Return the (x, y) coordinate for the center point of the cell that contains the specified text.  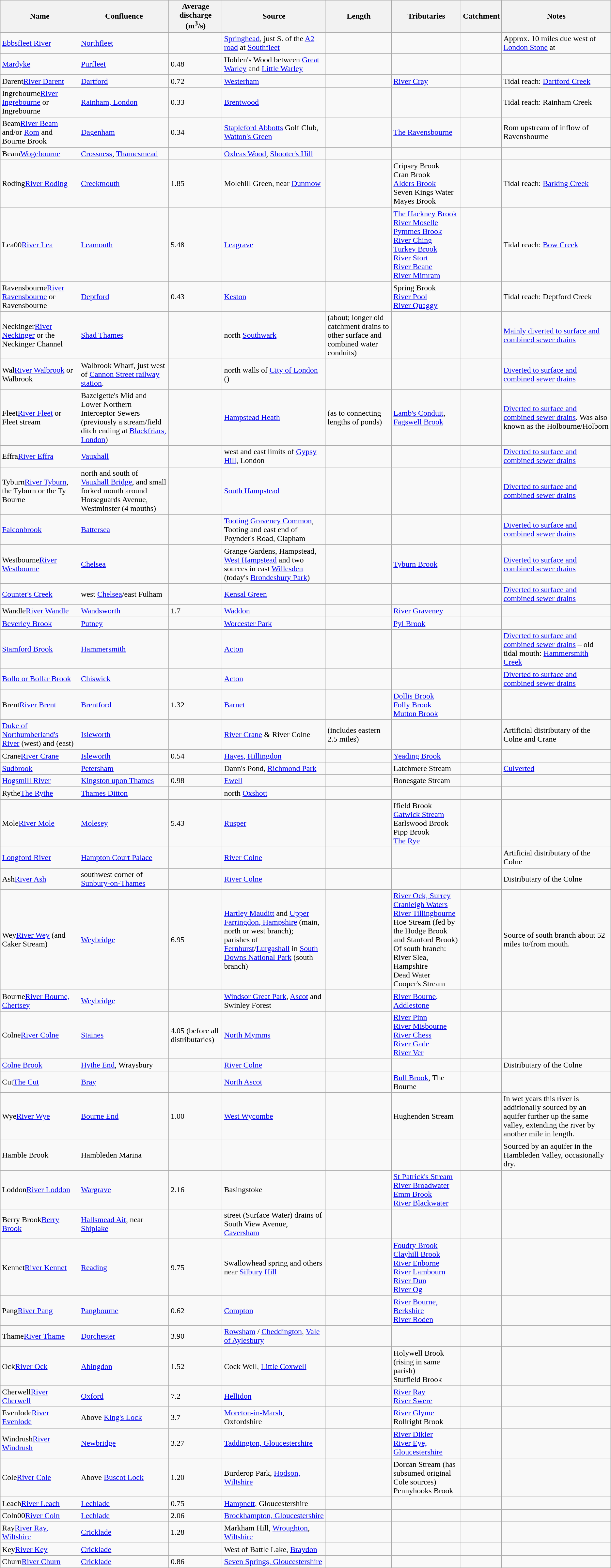
BeamRiver Beam and/or Rom and Bourne Brook (40, 132)
Walbrook Wharf, just west of Cannon Street railway station. (124, 374)
Duke of Northumberland's River (west) and (east) (40, 735)
Hallsmead Ait, near Shiplake (124, 1224)
1.32 (195, 705)
KeyRiver Key (40, 1549)
Brentwood (274, 102)
Compton (274, 1311)
In wet years this river is additionally sourced by an aquifer further up the same valley, extending the river by another mile in length. (556, 1116)
Hampton Court Palace (124, 857)
ThameRiver Thame (40, 1336)
NeckingerRiver Neckinger or the Neckinger Channel (40, 335)
Yeading Brook (426, 756)
PangRiver Pang (40, 1311)
West Wycombe (274, 1116)
north and south of Vauxhall Bridge, and small forked mouth around Horseguards Avenue, Westminster (4 mouths) (124, 491)
Kensal Green (274, 594)
CraneRiver Crane (40, 756)
5.48 (195, 245)
Chelsea (124, 564)
Taddington, Gloucestershire (274, 1443)
9.75 (195, 1267)
River Pinn River Misbourne River Chess River Gade River Ver (426, 1035)
Burderop Park, Hodson, Wiltshire (274, 1477)
Artificial distributary of the Colne and Crane (556, 735)
Reading (124, 1267)
Tyburn Brook (426, 564)
Basingstoke (274, 1190)
Brockhampton, Gloucestershire (274, 1515)
MoleRiver Mole (40, 823)
OckRiver Ock (40, 1366)
River DiklerRiver Eye, Gloucestershire (426, 1443)
Bonesgate Stream (426, 781)
Markham Hill, Wroughton, Wiltshire (274, 1532)
Molesey (124, 823)
Source of south branch about 52 miles to/from mouth. (556, 940)
Shad Thames (124, 335)
2.16 (195, 1190)
TyburnRiver Tyburn, the Tyburn or the Ty Bourne (40, 491)
Dorchester (124, 1336)
Approx. 10 miles due west of London Stone at (556, 43)
Moreton-in-Marsh, Oxfordshire (274, 1417)
Beverley Brook (40, 623)
RayRiver Ray, Wiltshire (40, 1532)
Diverted to surface and combined sewer drains. Was also known as the Holbourne/Holborn (556, 418)
RodingRiver Roding (40, 184)
CherwellRiver Cherwell (40, 1396)
River Bourne, Addlestone (426, 1000)
River Bourne, Berkshire River Roden (426, 1311)
0.43 (195, 297)
Hellidon (274, 1396)
Dartford (124, 81)
Thames Ditton (124, 793)
ColeRiver Cole (40, 1477)
Newbridge (124, 1443)
Above King's Lock (124, 1417)
CutThe Cut (40, 1082)
southwest corner of Sunbury-on-Thames (124, 879)
6.95 (195, 940)
Diverted to surface and combined sewer drains – old tidal mouth: Hammersmith Creek (556, 649)
WyeRiver Wye (40, 1116)
west Chelsea/east Fulham (124, 594)
LoddonRiver Loddon (40, 1190)
7.2 (195, 1396)
Pyl Brook (426, 623)
Bourne End (124, 1116)
Dorcan Stream (has subsumed original Cole sources)Pennyhooks Brook (426, 1477)
WindrushRiver Windrush (40, 1443)
Northfleet (124, 43)
River Graveney (426, 611)
Berry BrookBerry Brook (40, 1224)
IngrebourneRiver Ingrebourne or Ingrebourne (40, 102)
Putney (124, 623)
Westerham (274, 81)
Bray (124, 1082)
Mardyke (40, 64)
Averagedischarge(m3/s) (195, 16)
WestbourneRiver Westbourne (40, 564)
Keston (274, 297)
1.28 (195, 1532)
Falconbrook (40, 530)
Culverted (556, 768)
Wandsworth (124, 611)
Battersea (124, 530)
0.54 (195, 756)
Waddon (274, 611)
Coln00River Coln (40, 1515)
Hampnett, Gloucestershire (274, 1503)
(includes eastern 2.5 miles) (359, 735)
0.86 (195, 1561)
Brentford (124, 705)
WalRiver Walbrook or Walbrook (40, 374)
Holden's Wood between Great Warley and Little Warley (274, 64)
EvenlodeRiver Evenlode (40, 1417)
AshRiver Ash (40, 879)
0.62 (195, 1311)
LeachRiver Leach (40, 1503)
River Crane & River Colne (274, 735)
Length (359, 16)
Latchmere Stream (426, 768)
BourneRiver Bourne, Chertsey (40, 1000)
0.72 (195, 81)
River Ray River Swere (426, 1396)
Stamford Brook (40, 649)
4.05 (before all distributaries) (195, 1035)
River Cray (426, 81)
north Oxshott (274, 793)
Vauxhall (124, 456)
Dagenham (124, 132)
Staines (124, 1035)
Lea00River Lea (40, 245)
Rainham, London (124, 102)
Above Buscot Lock (124, 1477)
Tidal reach: Rainham Creek (556, 102)
Holywell Brook (rising in same parish)Stutfield Brook (426, 1366)
3.90 (195, 1336)
Lamb's Conduit, Fagswell Brook (426, 418)
1.85 (195, 184)
5.43 (195, 823)
Springhead, just S. of the A2 road at Southfleet (274, 43)
Catchment (481, 16)
Bollo or Bollar Brook (40, 679)
ChurnRiver Churn (40, 1561)
Longford River (40, 857)
Hambleden Marina (124, 1155)
DarentRiver Darent (40, 81)
Tidal reach: Barking Creek (556, 184)
0.48 (195, 64)
Tidal reach: Deptford Creek (556, 297)
Bazelgette's Mid and Lower Northern Interceptor Sewers (previously a stream/field ditch ending at Blackfriars, London) (124, 418)
Swallowhead spring and others near Silbury Hill (274, 1267)
Artificial distributary of the Colne (556, 857)
Confluence (124, 16)
Purfleet (124, 64)
Sudbrook (40, 768)
BeamWogebourne (40, 154)
WandleRiver Wandle (40, 611)
Mainly diverted to surface and combined sewer drains (556, 335)
Bull Brook, The Bourne (426, 1082)
Source (274, 16)
0.75 (195, 1503)
South Hampstead (274, 491)
The Ravensbourne (426, 132)
Deptford (124, 297)
north walls of City of London () (274, 374)
Pangbourne (124, 1311)
Foudry Brook Clayhill Brook River Enborne River Lambourn River Dun River Og (426, 1267)
Rusper (274, 823)
West of Battle Lake, Braydon (274, 1549)
1.00 (195, 1116)
Counter's Creek (40, 594)
Ifield BrookGatwick StreamEarlswood BrookPipp Brook The Rye (426, 823)
Hogsmill River (40, 781)
RavensbourneRiver Ravensbourne or Ravensbourne (40, 297)
Creekmouth (124, 184)
Crossness, Thamesmead (124, 154)
3.7 (195, 1417)
Dollis Brook Folly Brook Mutton Brook (426, 705)
1.7 (195, 611)
Seven Springs, Gloucestershire (274, 1561)
Leamouth (124, 245)
Ebbsfleet River (40, 43)
Cock Well, Little Coxwell (274, 1366)
Chiswick (124, 679)
Colne Brook (40, 1065)
Hughenden Stream (426, 1116)
Kingston upon Thames (124, 781)
3.27 (195, 1443)
(about; longer old catchment drains to other surface and combined water conduits) (359, 335)
street (Surface Water) drains of South View Avenue, Caversham (274, 1224)
St Patrick's Stream River Broadwater Emm Brook River Blackwater (426, 1190)
0.33 (195, 102)
Tidal reach: Bow Creek (556, 245)
Rowsham / Cheddington, Vale of Aylesbury (274, 1336)
KennetRiver Kennet (40, 1267)
Tributaries (426, 16)
BrentRiver Brent (40, 705)
Molehill Green, near Dunmow (274, 184)
Ewell (274, 781)
Oxleas Wood, Shooter's Hill (274, 154)
Abingdon (124, 1366)
Barnet (274, 705)
north Southwark (274, 335)
west and east limits of Gypsy Hill, London (274, 456)
Hayes, Hillingdon (274, 756)
Oxford (124, 1396)
Cripsey BrookCran BrookAlders Brook Seven Kings Water Mayes Brook (426, 184)
Wargrave (124, 1190)
Hamble Brook (40, 1155)
Spring Brook River Pool River Quaggy (426, 297)
Notes (556, 16)
Windsor Great Park, Ascot and Swinley Forest (274, 1000)
WeyRiver Wey (and Caker Stream) (40, 940)
EffraRiver Effra (40, 456)
0.34 (195, 132)
North Ascot (274, 1082)
River GlymeRollright Brook (426, 1417)
Tidal reach: Dartford Creek (556, 81)
1.52 (195, 1366)
Stapleford Abbotts Golf Club, Watton's Green (274, 132)
Name (40, 16)
Hampstead Heath (274, 418)
1.20 (195, 1477)
Hythe End, Wraysbury (124, 1065)
Grange Gardens, Hampstead, West Hampstead and two sources in east Willesden (today's Brondesbury Park) (274, 564)
The Hackney Brook River Moselle Pymmes Brook River Ching Turkey Brook River Stort River Beane River Mimram (426, 245)
ColneRiver Colne (40, 1035)
(as to connecting lengths of ponds) (359, 418)
FleetRiver Fleet or Fleet stream (40, 418)
Sourced by an aquifer in the Hambleden Valley, occasionally dry. (556, 1155)
Worcester Park (274, 623)
Tooting Graveney Common, Tooting and east end of Poynder's Road, Clapham (274, 530)
Dann's Pond, Richmond Park (274, 768)
Rom upstream of inflow of Ravensbourne (556, 132)
North Mymms (274, 1035)
0.98 (195, 781)
Hammersmith (124, 649)
RytheThe Rythe (40, 793)
Petersham (124, 768)
2.06 (195, 1515)
Leagrave (274, 245)
